Search for the cell housing the specified text and yield its (x, y) center coordinate. 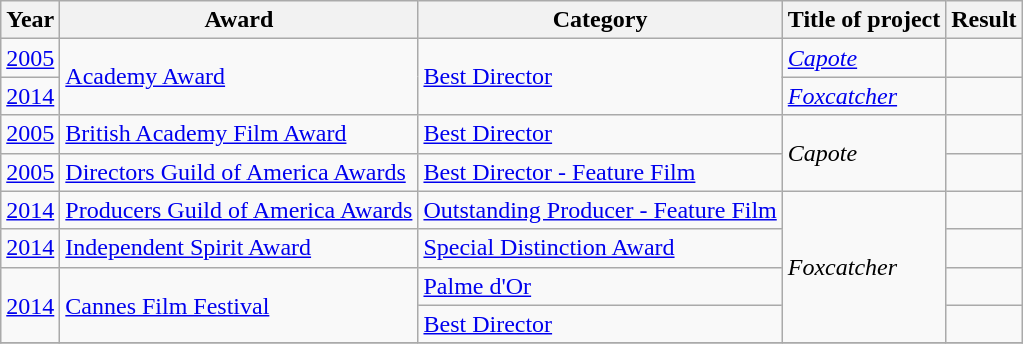
Outstanding Producer - Feature Film (600, 210)
Award (239, 20)
Academy Award (239, 77)
Category (600, 20)
Special Distinction Award (600, 248)
Year (30, 20)
Cannes Film Festival (239, 305)
British Academy Film Award (239, 134)
Independent Spirit Award (239, 248)
Producers Guild of America Awards (239, 210)
Title of project (864, 20)
Palme d'Or (600, 286)
Directors Guild of America Awards (239, 172)
Result (984, 20)
Best Director - Feature Film (600, 172)
